Capture the cell that displays the provided text and extract its [X, Y] central coordinate. 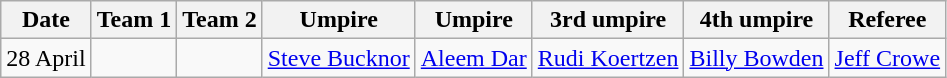
Jeff Crowe [888, 58]
Date [46, 20]
Steve Bucknor [338, 58]
28 April [46, 58]
Billy Bowden [756, 58]
4th umpire [756, 20]
Team 1 [134, 20]
3rd umpire [608, 20]
Rudi Koertzen [608, 58]
Referee [888, 20]
Team 2 [220, 20]
Aleem Dar [474, 58]
